Identify which cell holds the provided text, then report its (X, Y) central coordinate. 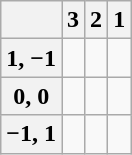
2 (96, 20)
−1, 1 (32, 134)
0, 0 (32, 96)
3 (74, 20)
1, −1 (32, 58)
1 (120, 20)
